Locate the cell with the specified text and output its [X, Y] center coordinate. 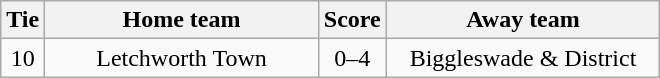
Tie [23, 20]
Letchworth Town [182, 58]
Away team [523, 20]
10 [23, 58]
Score [352, 20]
0–4 [352, 58]
Biggleswade & District [523, 58]
Home team [182, 20]
